Output the (x, y) coordinate of the center of the cell containing the given text.  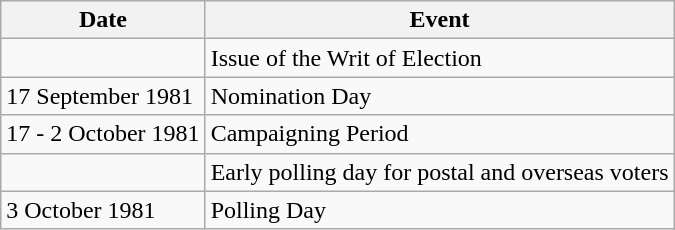
Event (440, 20)
Nomination Day (440, 96)
17 - 2 October 1981 (103, 134)
Early polling day for postal and overseas voters (440, 172)
Issue of the Writ of Election (440, 58)
Polling Day (440, 210)
17 September 1981 (103, 96)
Campaigning Period (440, 134)
Date (103, 20)
3 October 1981 (103, 210)
